Scan for the cell matching the given text and deliver its (X, Y) coordinate at center. 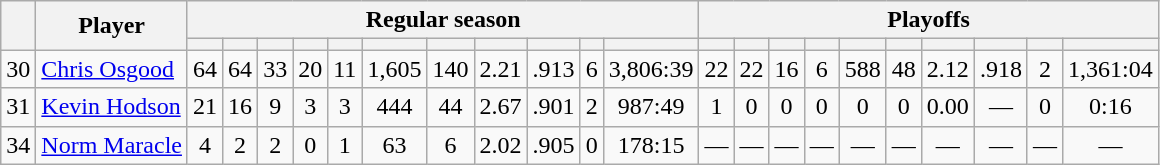
Regular season (442, 20)
Kevin Hodson (112, 107)
.905 (554, 145)
Norm Maracle (112, 145)
588 (862, 69)
1,605 (394, 69)
63 (394, 145)
2.12 (948, 69)
Chris Osgood (112, 69)
34 (18, 145)
178:15 (651, 145)
11 (345, 69)
1,361:04 (1111, 69)
2.21 (500, 69)
140 (450, 69)
Player (112, 26)
0:16 (1111, 107)
33 (276, 69)
30 (18, 69)
2.02 (500, 145)
48 (904, 69)
3,806:39 (651, 69)
9 (276, 107)
31 (18, 107)
2.67 (500, 107)
987:49 (651, 107)
Playoffs (928, 20)
44 (450, 107)
.918 (1000, 69)
4 (204, 145)
.913 (554, 69)
20 (310, 69)
444 (394, 107)
21 (204, 107)
0.00 (948, 107)
.901 (554, 107)
